Capture the cell that displays the provided text and extract its [x, y] central coordinate. 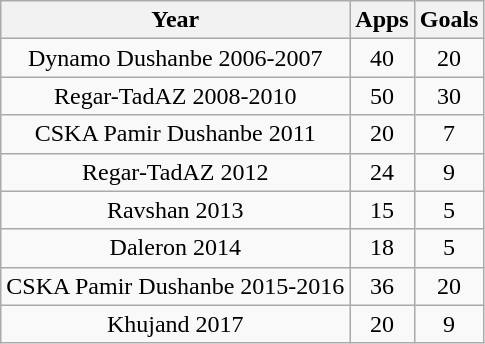
18 [382, 248]
Regar-TadAZ 2012 [176, 172]
Apps [382, 20]
Year [176, 20]
50 [382, 96]
36 [382, 286]
Regar-TadAZ 2008-2010 [176, 96]
Khujand 2017 [176, 324]
30 [449, 96]
24 [382, 172]
7 [449, 134]
40 [382, 58]
CSKA Pamir Dushanbe 2015-2016 [176, 286]
Ravshan 2013 [176, 210]
CSKA Pamir Dushanbe 2011 [176, 134]
Daleron 2014 [176, 248]
15 [382, 210]
Dynamo Dushanbe 2006-2007 [176, 58]
Goals [449, 20]
